Capture the cell that displays the provided text and extract its (X, Y) central coordinate. 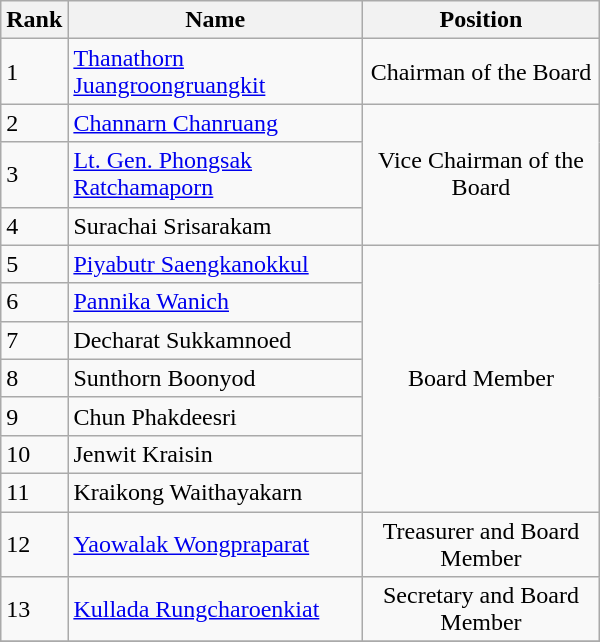
3 (34, 174)
Kullada Rungcharoenkiat (216, 610)
Chairman of the Board (482, 72)
Chun Phakdeesri (216, 416)
Channarn Chanruang (216, 123)
5 (34, 264)
Pannika Wanich (216, 302)
Sunthorn Boonyod (216, 378)
Position (482, 20)
Piyabutr Saengkanokkul (216, 264)
Lt. Gen. Phongsak Ratchamaporn (216, 174)
1 (34, 72)
Board Member (482, 378)
Rank (34, 20)
Secretary and Board Member (482, 610)
Thanathorn Juangroongruangkit (216, 72)
11 (34, 492)
8 (34, 378)
13 (34, 610)
Vice Chairman of the Board (482, 174)
6 (34, 302)
4 (34, 226)
9 (34, 416)
Surachai Srisarakam (216, 226)
Jenwit Kraisin (216, 454)
Name (216, 20)
10 (34, 454)
Decharat Sukkamnoed (216, 340)
Kraikong Waithayakarn (216, 492)
Yaowalak Wongpraparat (216, 544)
2 (34, 123)
12 (34, 544)
7 (34, 340)
Treasurer and Board Member (482, 544)
